Identify which cell holds the provided text, then report its (X, Y) central coordinate. 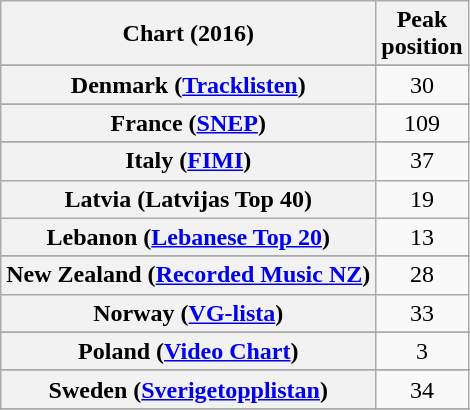
Denmark (Tracklisten) (188, 85)
Chart (2016) (188, 34)
Norway (VG-lista) (188, 313)
37 (422, 161)
33 (422, 313)
13 (422, 237)
30 (422, 85)
28 (422, 275)
Sweden (Sverigetopplistan) (188, 389)
19 (422, 199)
Poland (Video Chart) (188, 351)
Peak position (422, 34)
Italy (FIMI) (188, 161)
New Zealand (Recorded Music NZ) (188, 275)
France (SNEP) (188, 123)
Lebanon (Lebanese Top 20) (188, 237)
3 (422, 351)
Latvia (Latvijas Top 40) (188, 199)
34 (422, 389)
109 (422, 123)
